Return (X, Y) of the center of cell containing provided text 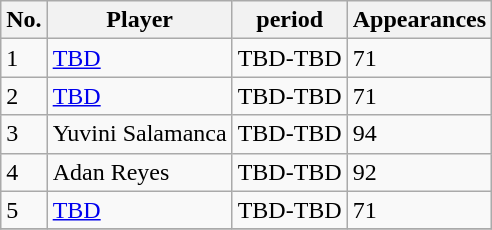
2 (24, 96)
5 (24, 210)
No. (24, 20)
period (290, 20)
3 (24, 134)
1 (24, 58)
4 (24, 172)
92 (419, 172)
Appearances (419, 20)
Player (140, 20)
Adan Reyes (140, 172)
Yuvini Salamanca (140, 134)
94 (419, 134)
